Determine the (X, Y) coordinate at the center of the cell enclosing the given text.  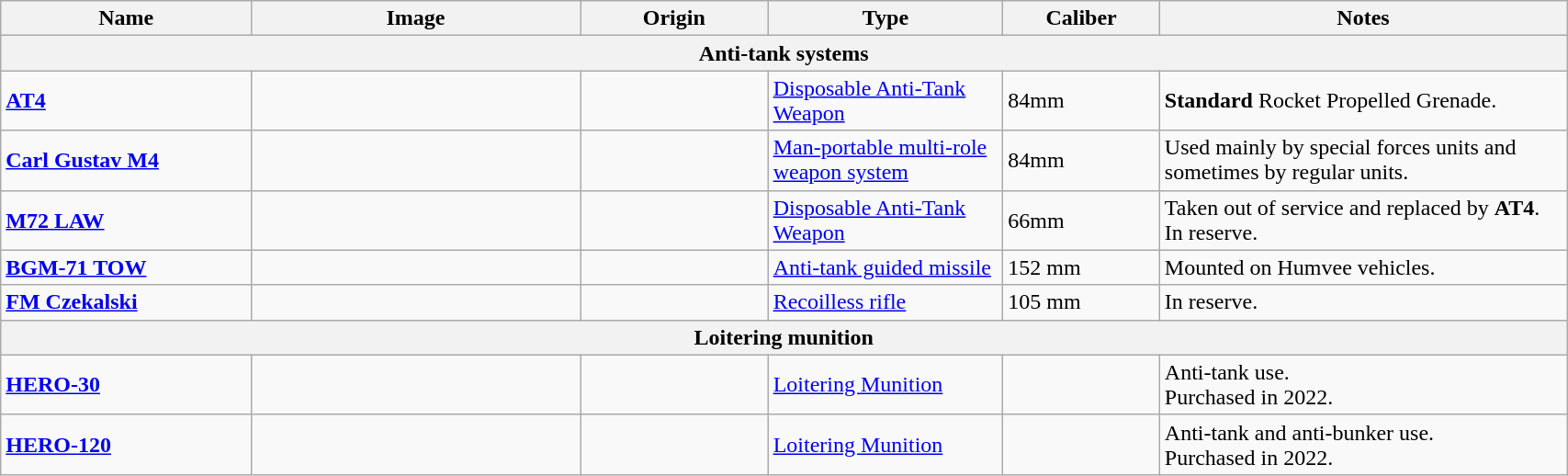
Standard Rocket Propelled Grenade. (1363, 101)
Anti-tank use.Purchased in 2022. (1363, 384)
Carl Gustav M4 (127, 160)
HERO-120 (127, 445)
Name (127, 18)
Anti-tank systems (784, 53)
AT4 (127, 101)
Caliber (1081, 18)
152 mm (1081, 267)
In reserve. (1363, 302)
BGM-71 TOW (127, 267)
66mm (1081, 221)
HERO-30 (127, 384)
Taken out of service and replaced by AT4.In reserve. (1363, 221)
Loitering munition (784, 337)
Image (416, 18)
Notes (1363, 18)
FM Czekalski (127, 302)
Type (886, 18)
Recoilless rifle (886, 302)
Used mainly by special forces units and sometimes by regular units. (1363, 160)
105 mm (1081, 302)
Anti-tank and anti-bunker use.Purchased in 2022. (1363, 445)
M72 LAW (127, 221)
Mounted on Humvee vehicles. (1363, 267)
Man-portable multi-role weapon system (886, 160)
Anti-tank guided missile (886, 267)
Origin (674, 18)
